Locate the cell with the specified text and output its (x, y) center coordinate. 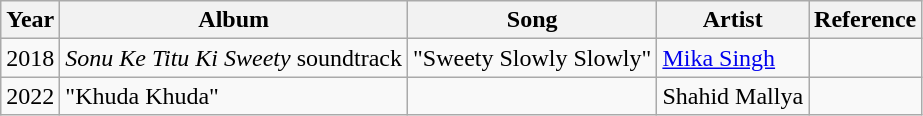
Sonu Ke Titu Ki Sweety soundtrack (234, 58)
Song (532, 20)
2018 (30, 58)
"Sweety Slowly Slowly" (532, 58)
"Khuda Khuda" (234, 96)
Year (30, 20)
Reference (866, 20)
2022 (30, 96)
Mika Singh (733, 58)
Album (234, 20)
Shahid Mallya (733, 96)
Artist (733, 20)
